Return [x, y] of the center of cell containing provided text 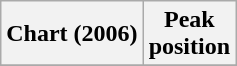
Peakposition [189, 34]
Chart (2006) [72, 34]
